Identify which cell holds the provided text, then report its [X, Y] central coordinate. 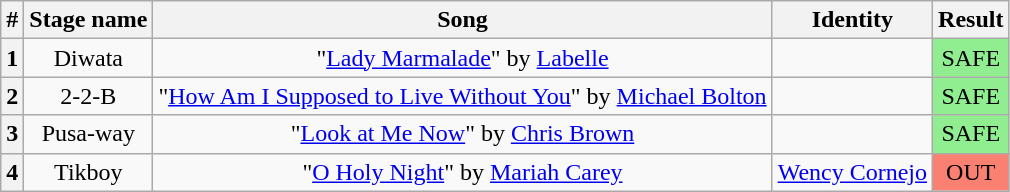
Stage name [88, 20]
3 [12, 134]
1 [12, 58]
Result [971, 20]
"Lady Marmalade" by Labelle [462, 58]
"O Holy Night" by Mariah Carey [462, 172]
2 [12, 96]
4 [12, 172]
OUT [971, 172]
Pusa-way [88, 134]
Diwata [88, 58]
"Look at Me Now" by Chris Brown [462, 134]
Song [462, 20]
Tikboy [88, 172]
"How Am I Supposed to Live Without You" by Michael Bolton [462, 96]
Wency Cornejo [852, 172]
2-2-B [88, 96]
# [12, 20]
Identity [852, 20]
